Search for the cell housing the specified text and yield its (x, y) center coordinate. 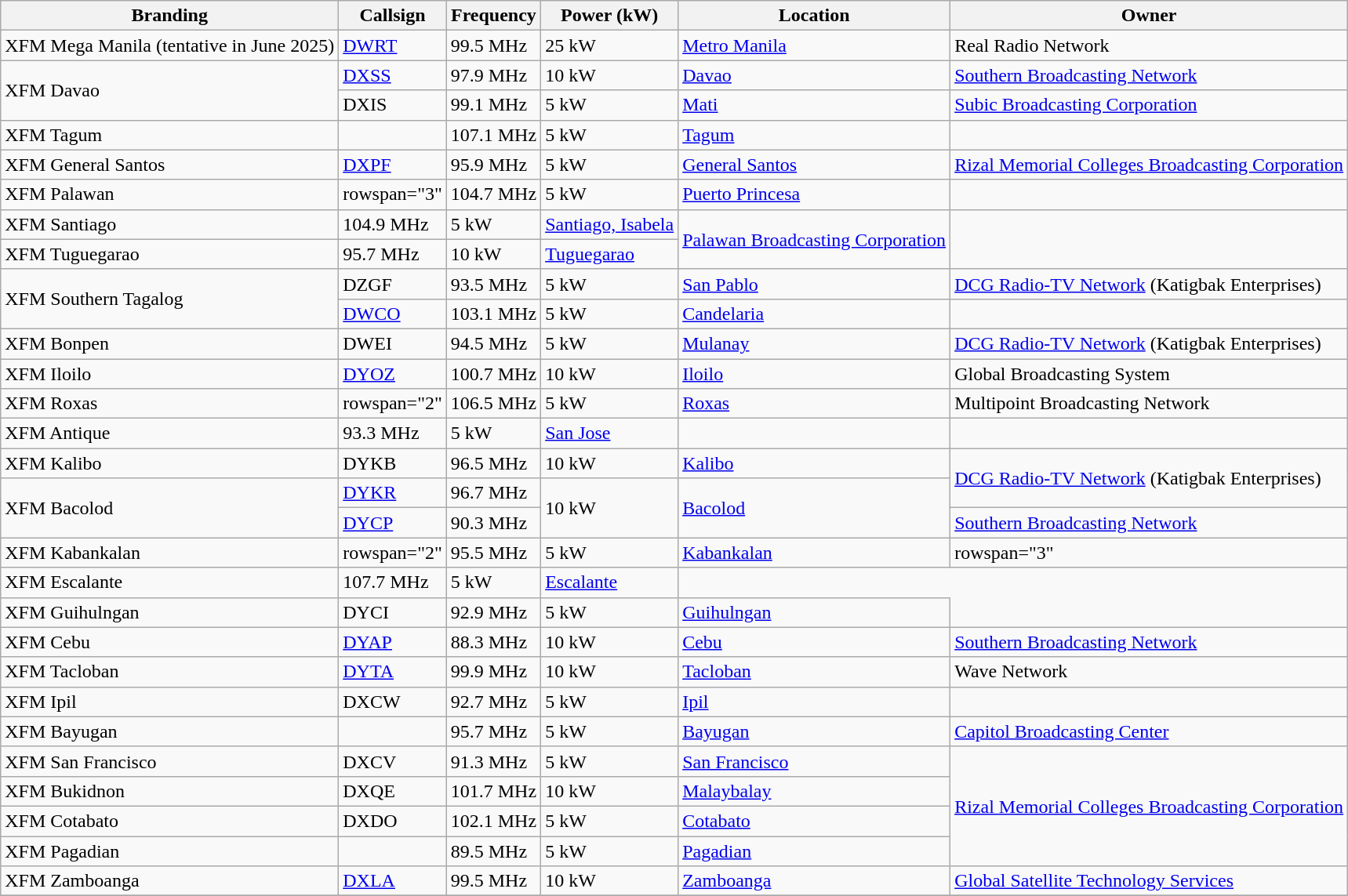
107.1 MHz (493, 135)
San Pablo (814, 284)
107.7 MHz (393, 582)
DYKR (393, 493)
XFM General Santos (169, 165)
Puerto Princesa (814, 194)
Tuguegarao (610, 254)
XFM Bukidnon (169, 791)
Escalante (610, 582)
San Francisco (814, 761)
XFM Escalante (169, 582)
Bayugan (814, 731)
DYCI (393, 612)
97.9 MHz (493, 75)
Cebu (814, 642)
104.9 MHz (393, 224)
XFM San Francisco (169, 761)
Branding (169, 16)
Owner (1150, 16)
XFM Guihulngan (169, 612)
XFM Cotabato (169, 821)
XFM Bonpen (169, 343)
XFM Bayugan (169, 731)
Cotabato (814, 821)
DYCP (393, 523)
Iloilo (814, 374)
Capitol Broadcasting Center (1150, 731)
DWCO (393, 314)
DXCW (393, 702)
93.3 MHz (393, 433)
Davao (814, 75)
San Jose (610, 433)
Multipoint Broadcasting Network (1150, 404)
Guihulngan (814, 612)
XFM Bacolod (169, 508)
DWRT (393, 45)
XFM Tuguegarao (169, 254)
Bacolod (814, 508)
101.7 MHz (493, 791)
DXLA (393, 881)
XFM Antique (169, 433)
96.5 MHz (493, 463)
Zamboanga (814, 881)
XFM Iloilo (169, 374)
DXSS (393, 75)
Palawan Broadcasting Corporation (814, 239)
94.5 MHz (493, 343)
100.7 MHz (493, 374)
Roxas (814, 404)
XFM Ipil (169, 702)
Subic Broadcasting Corporation (1150, 105)
88.3 MHz (493, 642)
DYKB (393, 463)
91.3 MHz (493, 761)
102.1 MHz (493, 821)
DYAP (393, 642)
25 kW (610, 45)
90.3 MHz (493, 523)
DYTA (393, 672)
99.9 MHz (493, 672)
92.7 MHz (493, 702)
XFM Tacloban (169, 672)
DXPF (393, 165)
Callsign (393, 16)
Global Satellite Technology Services (1150, 881)
Pagadian (814, 851)
Malaybalay (814, 791)
XFM Pagadian (169, 851)
XFM Roxas (169, 404)
DWEI (393, 343)
Frequency (493, 16)
XFM Tagum (169, 135)
General Santos (814, 165)
Santiago, Isabela (610, 224)
104.7 MHz (493, 194)
Global Broadcasting System (1150, 374)
93.5 MHz (493, 284)
XFM Mega Manila (tentative in June 2025) (169, 45)
Tagum (814, 135)
DZGF (393, 284)
96.7 MHz (493, 493)
Wave Network (1150, 672)
XFM Southern Tagalog (169, 299)
DXIS (393, 105)
DXQE (393, 791)
Mulanay (814, 343)
XFM Santiago (169, 224)
XFM Zamboanga (169, 881)
Kabankalan (814, 553)
92.9 MHz (493, 612)
103.1 MHz (493, 314)
95.9 MHz (493, 165)
Candelaria (814, 314)
99.1 MHz (493, 105)
89.5 MHz (493, 851)
XFM Kalibo (169, 463)
XFM Palawan (169, 194)
Real Radio Network (1150, 45)
Location (814, 16)
XFM Cebu (169, 642)
XFM Davao (169, 90)
DXCV (393, 761)
Kalibo (814, 463)
Power (kW) (610, 16)
Tacloban (814, 672)
Metro Manila (814, 45)
Mati (814, 105)
106.5 MHz (493, 404)
95.5 MHz (493, 553)
Ipil (814, 702)
DYOZ (393, 374)
DXDO (393, 821)
XFM Kabankalan (169, 553)
